Provide the [x, y] coordinate of the cell's center where the given text is located.  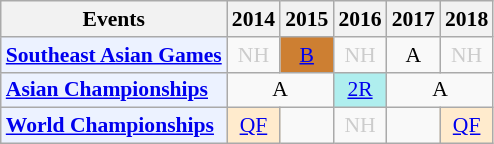
Asian Championships [114, 90]
2016 [360, 19]
2018 [466, 19]
2015 [306, 19]
2014 [254, 19]
World Championships [114, 126]
2R [360, 90]
B [306, 55]
Events [114, 19]
Southeast Asian Games [114, 55]
2017 [414, 19]
